Find where the given text appears and provide that cell's center as (x, y) coordinate. 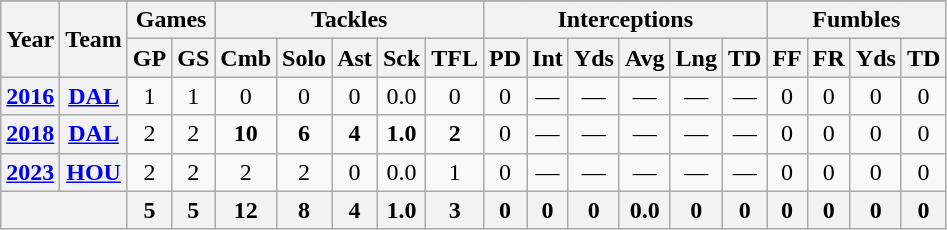
FR (828, 58)
2016 (30, 96)
FF (787, 58)
Solo (304, 58)
6 (304, 134)
Cmb (246, 58)
Ast (355, 58)
TFL (455, 58)
Tackles (350, 20)
Int (548, 58)
PD (506, 58)
Lng (696, 58)
10 (246, 134)
GP (149, 58)
8 (304, 210)
GS (194, 58)
Avg (644, 58)
Sck (401, 58)
Fumbles (856, 20)
2023 (30, 172)
HOU (94, 172)
12 (246, 210)
Games (170, 20)
Year (30, 39)
3 (455, 210)
Team (94, 39)
2018 (30, 134)
Interceptions (626, 20)
